Pinpoint the cell where the given text exists, returning its (X, Y) midpoint coordinate. 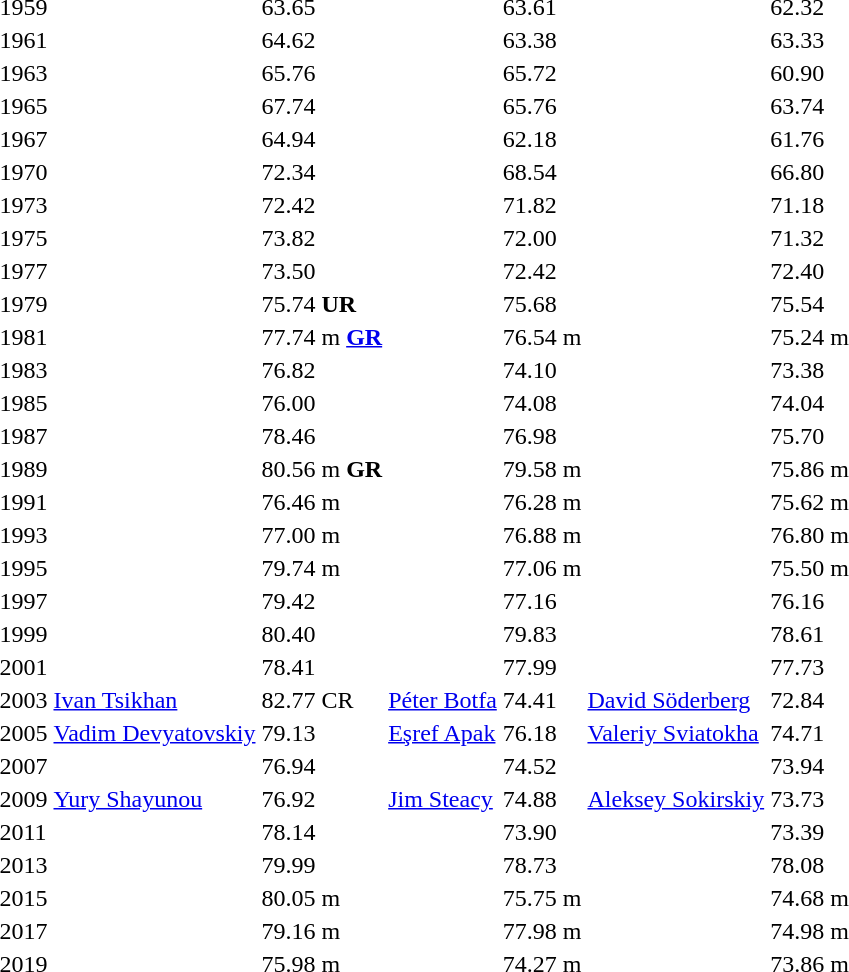
David Söderberg (676, 700)
Jim Steacy (443, 799)
78.14 (322, 832)
76.46 m (322, 502)
79.42 (322, 601)
76.00 (322, 403)
76.92 (322, 799)
77.00 m (322, 535)
79.74 m (322, 568)
74.52 (542, 766)
76.54 m (542, 337)
72.00 (542, 238)
77.99 (542, 667)
78.73 (542, 865)
Valeriy Sviatokha (676, 733)
68.54 (542, 172)
63.38 (542, 40)
74.88 (542, 799)
79.58 m (542, 469)
74.08 (542, 403)
73.82 (322, 238)
79.13 (322, 733)
Yury Shayunou (154, 799)
79.83 (542, 634)
76.98 (542, 436)
64.94 (322, 139)
74.41 (542, 700)
Ivan Tsikhan (154, 700)
80.05 m (322, 898)
65.72 (542, 73)
74.10 (542, 370)
79.16 m (322, 931)
79.99 (322, 865)
75.75 m (542, 898)
80.56 m GR (322, 469)
Vadim Devyatovskiy (154, 733)
67.74 (322, 106)
64.62 (322, 40)
75.74 UR (322, 304)
80.40 (322, 634)
76.82 (322, 370)
71.82 (542, 205)
76.28 m (542, 502)
62.18 (542, 139)
73.50 (322, 271)
77.74 m GR (322, 337)
77.16 (542, 601)
76.88 m (542, 535)
Péter Botfa (443, 700)
Eşref Apak (443, 733)
77.98 m (542, 931)
72.34 (322, 172)
76.94 (322, 766)
76.18 (542, 733)
73.90 (542, 832)
77.06 m (542, 568)
78.46 (322, 436)
75.68 (542, 304)
Aleksey Sokirskiy (676, 799)
78.41 (322, 667)
82.77 CR (322, 700)
